Extract the [X, Y] coordinate from the center of the cell holding the provided text.  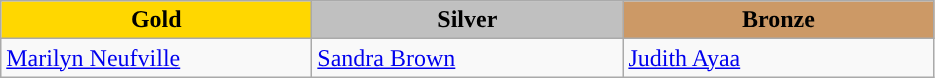
Bronze [778, 20]
Sandra Brown [468, 58]
Marilyn Neufville [156, 58]
Silver [468, 20]
Gold [156, 20]
Judith Ayaa [778, 58]
